For the text-containing cell, return its midpoint in [x, y] coordinate format. 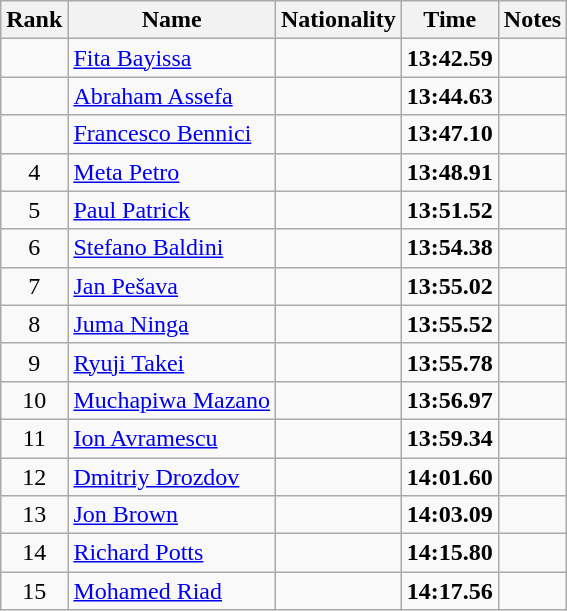
Notes [532, 20]
13:59.34 [450, 438]
12 [34, 477]
Fita Bayissa [172, 58]
Muchapiwa Mazano [172, 400]
6 [34, 248]
13:47.10 [450, 134]
9 [34, 362]
10 [34, 400]
14 [34, 553]
Juma Ninga [172, 324]
13:55.52 [450, 324]
4 [34, 172]
Rank [34, 20]
14:17.56 [450, 591]
Jon Brown [172, 515]
14:03.09 [450, 515]
Ryuji Takei [172, 362]
Francesco Bennici [172, 134]
13:55.02 [450, 286]
5 [34, 210]
Nationality [339, 20]
11 [34, 438]
Ion Avramescu [172, 438]
13 [34, 515]
7 [34, 286]
Meta Petro [172, 172]
14:15.80 [450, 553]
13:55.78 [450, 362]
13:48.91 [450, 172]
Time [450, 20]
13:44.63 [450, 96]
Jan Pešava [172, 286]
13:54.38 [450, 248]
Mohamed Riad [172, 591]
Richard Potts [172, 553]
15 [34, 591]
14:01.60 [450, 477]
Abraham Assefa [172, 96]
Name [172, 20]
Paul Patrick [172, 210]
13:51.52 [450, 210]
13:56.97 [450, 400]
Stefano Baldini [172, 248]
13:42.59 [450, 58]
8 [34, 324]
Dmitriy Drozdov [172, 477]
